Scan for the cell matching the given text and deliver its (x, y) coordinate at center. 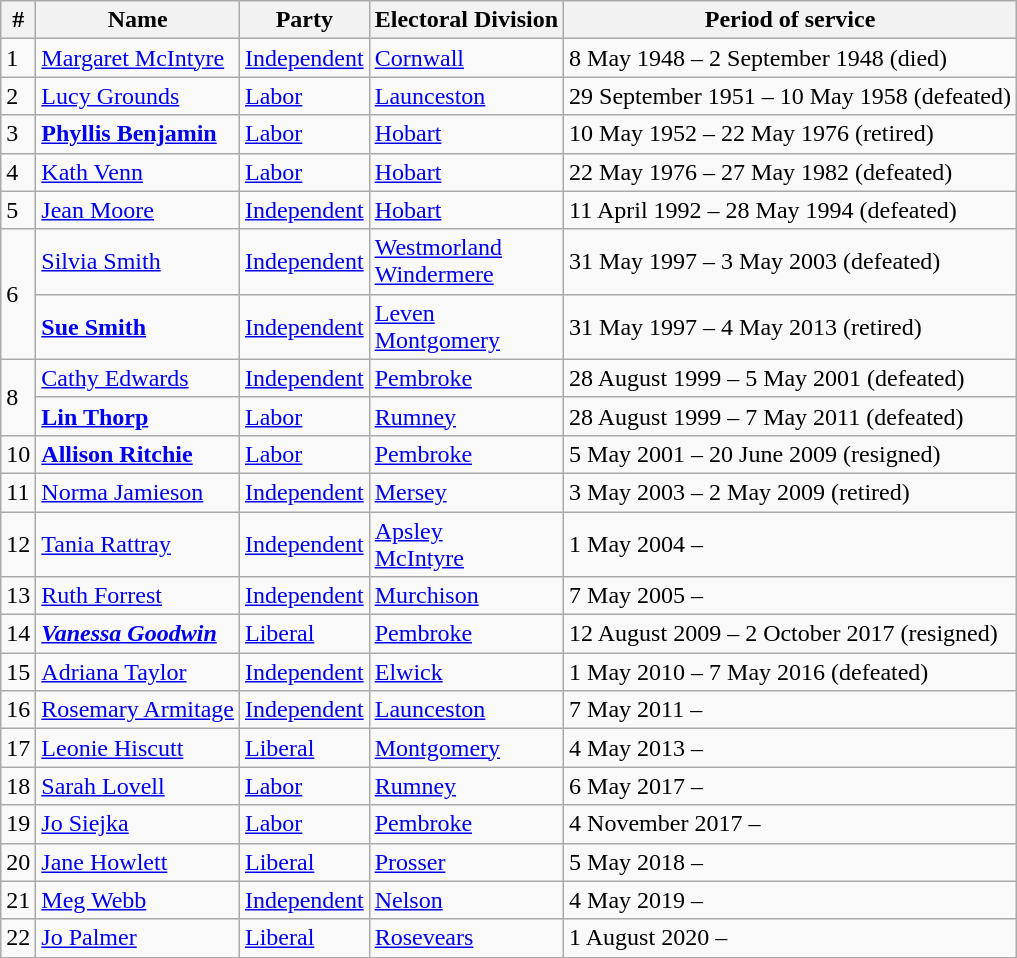
6 (18, 294)
15 (18, 672)
Sue Smith (138, 326)
Phyllis Benjamin (138, 134)
Mersey (466, 492)
7 May 2005 – (790, 596)
Rosevears (466, 938)
31 May 1997 – 4 May 2013 (retired) (790, 326)
# (18, 20)
Prosser (466, 862)
Tania Rattray (138, 544)
8 (18, 397)
Silvia Smith (138, 262)
1 May 2010 – 7 May 2016 (defeated) (790, 672)
3 (18, 134)
31 May 1997 – 3 May 2003 (defeated) (790, 262)
16 (18, 710)
Kath Venn (138, 172)
5 May 2018 – (790, 862)
10 (18, 454)
12 August 2009 – 2 October 2017 (resigned) (790, 634)
13 (18, 596)
1 (18, 58)
18 (18, 786)
4 (18, 172)
28 August 1999 – 5 May 2001 (defeated) (790, 378)
17 (18, 748)
Rosemary Armitage (138, 710)
1 May 2004 – (790, 544)
8 May 1948 – 2 September 1948 (died) (790, 58)
4 November 2017 – (790, 824)
7 May 2011 – (790, 710)
11 (18, 492)
3 May 2003 – 2 May 2009 (retired) (790, 492)
21 (18, 900)
6 May 2017 – (790, 786)
Name (138, 20)
5 May 2001 – 20 June 2009 (resigned) (790, 454)
Party (305, 20)
Murchison (466, 596)
Meg Webb (138, 900)
Leven Montgomery (466, 326)
Margaret McIntyre (138, 58)
Elwick (466, 672)
10 May 1952 – 22 May 1976 (retired) (790, 134)
Westmorland Windermere (466, 262)
Norma Jamieson (138, 492)
Lucy Grounds (138, 96)
28 August 1999 – 7 May 2011 (defeated) (790, 416)
11 April 1992 – 28 May 1994 (defeated) (790, 210)
Jo Palmer (138, 938)
Allison Ritchie (138, 454)
19 (18, 824)
Leonie Hiscutt (138, 748)
Ruth Forrest (138, 596)
Jane Howlett (138, 862)
12 (18, 544)
29 September 1951 – 10 May 1958 (defeated) (790, 96)
1 August 2020 – (790, 938)
Electoral Division (466, 20)
Period of service (790, 20)
5 (18, 210)
Cornwall (466, 58)
20 (18, 862)
Cathy Edwards (138, 378)
14 (18, 634)
Sarah Lovell (138, 786)
4 May 2013 – (790, 748)
Jo Siejka (138, 824)
Adriana Taylor (138, 672)
4 May 2019 – (790, 900)
Jean Moore (138, 210)
Montgomery (466, 748)
Nelson (466, 900)
Apsley McIntyre (466, 544)
2 (18, 96)
22 May 1976 – 27 May 1982 (defeated) (790, 172)
22 (18, 938)
Lin Thorp (138, 416)
Vanessa Goodwin (138, 634)
